Return [X, Y] of the center of cell containing provided text 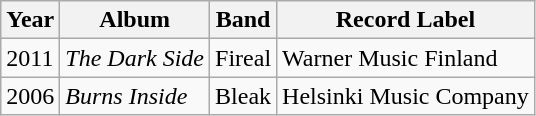
Bleak [244, 96]
Record Label [406, 20]
Burns Inside [135, 96]
The Dark Side [135, 58]
2006 [30, 96]
Band [244, 20]
2011 [30, 58]
Helsinki Music Company [406, 96]
Warner Music Finland [406, 58]
Fireal [244, 58]
Year [30, 20]
Album [135, 20]
